For the text-containing cell, return its midpoint in [X, Y] coordinate format. 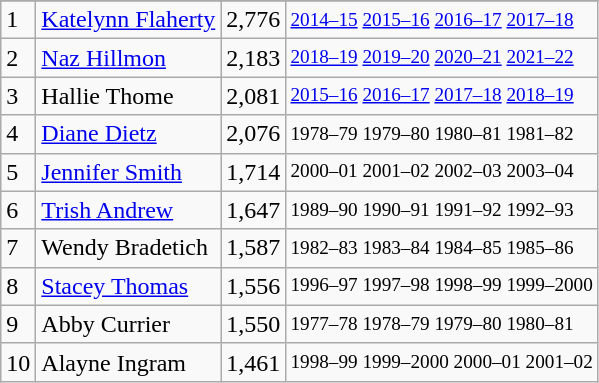
1996–97 1997–98 1998–99 1999–2000 [442, 286]
Jennifer Smith [128, 172]
1,587 [254, 248]
8 [18, 286]
10 [18, 362]
Naz Hillmon [128, 58]
Katelynn Flaherty [128, 20]
Trish Andrew [128, 210]
2 [18, 58]
1,556 [254, 286]
1,461 [254, 362]
1982–83 1983–84 1984–85 1985–86 [442, 248]
1,647 [254, 210]
1989–90 1990–91 1991–92 1992–93 [442, 210]
2015–16 2016–17 2017–18 2018–19 [442, 96]
Abby Currier [128, 324]
9 [18, 324]
1978–79 1979–80 1980–81 1981–82 [442, 134]
3 [18, 96]
1,550 [254, 324]
Hallie Thome [128, 96]
5 [18, 172]
Wendy Bradetich [128, 248]
1,714 [254, 172]
Diane Dietz [128, 134]
1 [18, 20]
Alayne Ingram [128, 362]
1977–78 1978–79 1979–80 1980–81 [442, 324]
1998–99 1999–2000 2000–01 2001–02 [442, 362]
2,776 [254, 20]
2018–19 2019–20 2020–21 2021–22 [442, 58]
Stacey Thomas [128, 286]
7 [18, 248]
2,183 [254, 58]
6 [18, 210]
2,076 [254, 134]
4 [18, 134]
2014–15 2015–16 2016–17 2017–18 [442, 20]
2,081 [254, 96]
2000–01 2001–02 2002–03 2003–04 [442, 172]
